Return [x, y] of the center of cell containing provided text 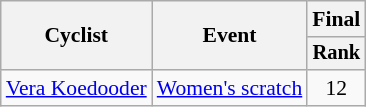
Vera Koedooder [76, 88]
Event [230, 36]
Rank [336, 54]
12 [336, 88]
Women's scratch [230, 88]
Cyclist [76, 36]
Final [336, 19]
